Output the [X, Y] coordinate of the center of the cell containing the given text.  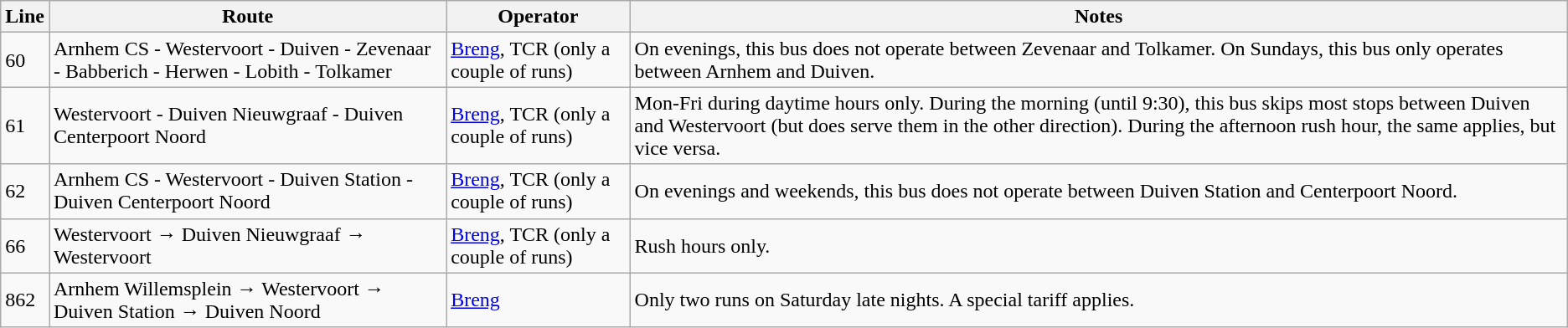
Line [25, 17]
Arnhem CS - Westervoort - Duiven - Zevenaar - Babberich - Herwen - Lobith - Tolkamer [247, 60]
Breng [538, 300]
On evenings, this bus does not operate between Zevenaar and Tolkamer. On Sundays, this bus only operates between Arnhem and Duiven. [1099, 60]
Arnhem Willemsplein → Westervoort → Duiven Station → Duiven Noord [247, 300]
Westervoort → Duiven Nieuwgraaf → Westervoort [247, 246]
Only two runs on Saturday late nights. A special tariff applies. [1099, 300]
Route [247, 17]
Notes [1099, 17]
Westervoort - Duiven Nieuwgraaf - Duiven Centerpoort Noord [247, 126]
66 [25, 246]
62 [25, 191]
Rush hours only. [1099, 246]
Arnhem CS - Westervoort - Duiven Station - Duiven Centerpoort Noord [247, 191]
Operator [538, 17]
61 [25, 126]
60 [25, 60]
862 [25, 300]
On evenings and weekends, this bus does not operate between Duiven Station and Centerpoort Noord. [1099, 191]
